Locate the cell with the specified text and output its (x, y) center coordinate. 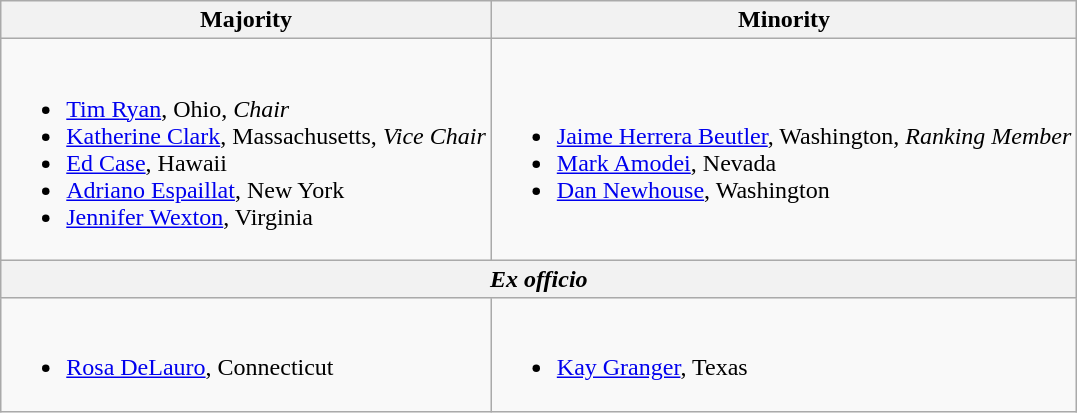
Kay Granger, Texas (784, 354)
Minority (784, 20)
Ex officio (539, 279)
Rosa DeLauro, Connecticut (246, 354)
Majority (246, 20)
Jaime Herrera Beutler, Washington, Ranking MemberMark Amodei, NevadaDan Newhouse, Washington (784, 150)
Tim Ryan, Ohio, ChairKatherine Clark, Massachusetts, Vice ChairEd Case, HawaiiAdriano Espaillat, New YorkJennifer Wexton, Virginia (246, 150)
